Output the [X, Y] coordinate of the center of the cell containing the given text.  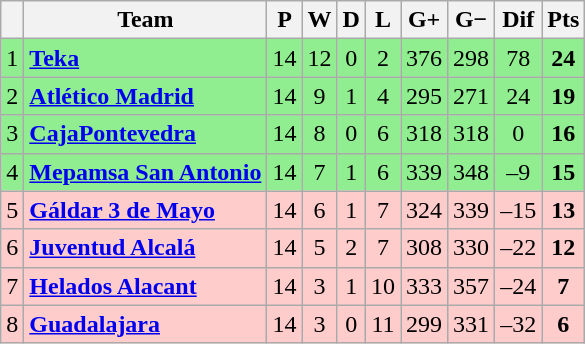
78 [518, 58]
324 [424, 210]
298 [472, 58]
333 [424, 286]
16 [564, 134]
L [382, 20]
Gáldar 3 de Mayo [146, 210]
Guadalajara [146, 324]
–15 [518, 210]
W [320, 20]
Pts [564, 20]
295 [424, 96]
Juventud Alcalá [146, 248]
308 [424, 248]
–32 [518, 324]
Teka [146, 58]
Team [146, 20]
–24 [518, 286]
299 [424, 324]
Atlético Madrid [146, 96]
–22 [518, 248]
P [284, 20]
10 [382, 286]
357 [472, 286]
G− [472, 20]
–9 [518, 172]
Helados Alacant [146, 286]
Dif [518, 20]
348 [472, 172]
330 [472, 248]
9 [320, 96]
271 [472, 96]
331 [472, 324]
G+ [424, 20]
Mepamsa San Antonio [146, 172]
D [351, 20]
11 [382, 324]
376 [424, 58]
13 [564, 210]
CajaPontevedra [146, 134]
15 [564, 172]
19 [564, 96]
